From the cell containing the given text, extract its center point as (x, y) coordinate. 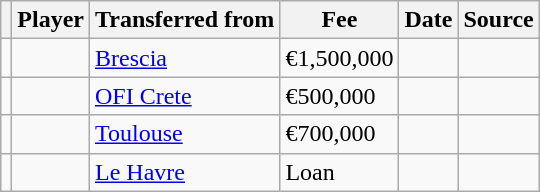
Fee (340, 20)
Date (428, 20)
Le Havre (185, 172)
OFI Crete (185, 96)
Loan (340, 172)
€500,000 (340, 96)
Brescia (185, 58)
Player (51, 20)
€700,000 (340, 134)
Toulouse (185, 134)
Transferred from (185, 20)
€1,500,000 (340, 58)
Source (498, 20)
